Pinpoint the cell where the given text exists, returning its (x, y) midpoint coordinate. 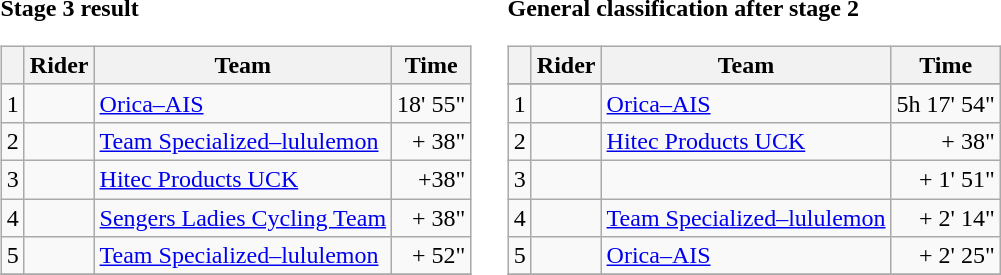
+ 2' 14" (946, 217)
+38" (432, 179)
+ 52" (432, 256)
Sengers Ladies Cycling Team (243, 217)
+ 1' 51" (946, 179)
5h 17' 54" (946, 103)
+ 2' 25" (946, 256)
18' 55" (432, 103)
